For the text-containing cell, return its midpoint in (X, Y) coordinate format. 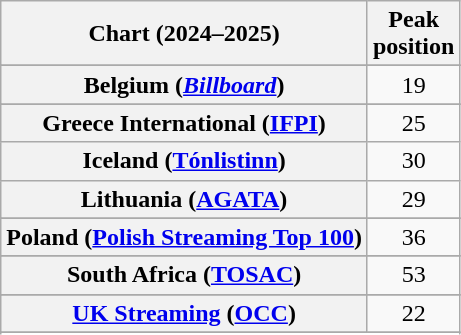
Lithuania (AGATA) (184, 199)
Poland (Polish Streaming Top 100) (184, 237)
19 (413, 85)
Belgium (Billboard) (184, 85)
Iceland (Tónlistinn) (184, 161)
Peakposition (413, 34)
30 (413, 161)
22 (413, 313)
UK Streaming (OCC) (184, 313)
25 (413, 123)
29 (413, 199)
Greece International (IFPI) (184, 123)
Chart (2024–2025) (184, 34)
36 (413, 237)
53 (413, 275)
South Africa (TOSAC) (184, 275)
